Output the [X, Y] coordinate of the center of the cell containing the given text.  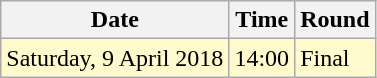
14:00 [262, 58]
Round [335, 20]
Saturday, 9 April 2018 [115, 58]
Final [335, 58]
Date [115, 20]
Time [262, 20]
